For the text-containing cell, return its midpoint in (X, Y) coordinate format. 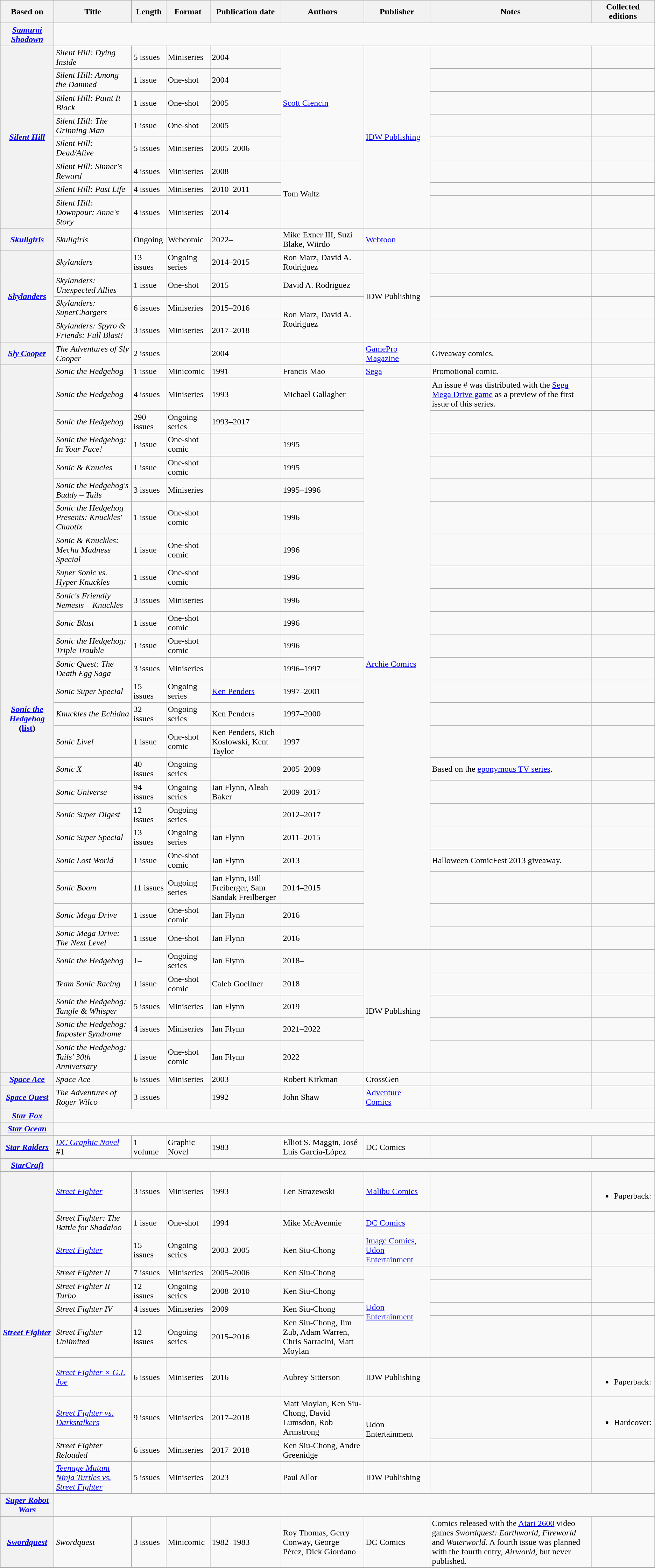
1994 (246, 1223)
2003 (246, 1080)
Sonic the Hedgehog: Tangle & Whisper (93, 1006)
Ian Flynn, Aleah Baker (246, 792)
2005–2009 (323, 769)
The Adventures of Roger Wilco (93, 1097)
Sonic Super Digest (93, 814)
Mike Exner III, Suzi Blake, Wiirdo (323, 240)
Based on (27, 12)
Adventure Comics (397, 1097)
7 issues (149, 1273)
Silent Hill: The Grinning Man (93, 125)
Sonic Live! (93, 742)
Sonic Universe (93, 792)
StarCraft (27, 1165)
2011–2015 (323, 838)
1992 (246, 1097)
Webcomic (188, 240)
Sonic the Hedgehog: In Your Face! (93, 445)
2 issues (149, 354)
Sonic Lost World (93, 860)
2010–2011 (246, 189)
Sonic Boom (93, 888)
2009 (246, 1309)
1991 (246, 372)
Silent Hill: Downpour: Anne's Story (93, 212)
Graphic Novel (188, 1147)
Aubrey Sitterson (323, 1377)
Street Fighter: The Battle for Shadaloo (93, 1223)
2019 (323, 1006)
2008–2010 (246, 1291)
Title (93, 12)
Length (149, 12)
Street Fighter Reloaded (93, 1450)
Sonic X (93, 769)
Ian Flynn, Bill Freiberger, Sam Sandak Freilberger (246, 888)
Silent Hill (27, 137)
Ken Siu-Chong, Jim Zub, Adam Warren, Chris Sarracini, Matt Moylan (323, 1336)
Publication date (246, 12)
Archie Comics (397, 664)
Sonic the Hedgehog: Triple Trouble (93, 646)
1983 (246, 1147)
2014 (246, 212)
Street Fighter vs. Darkstalkers (93, 1417)
Format (188, 12)
The Adventures of Sly Cooper (93, 354)
2003–2005 (246, 1250)
Super Robot Wars (27, 1505)
Hardcover: (623, 1417)
John Shaw (323, 1097)
Robert Kirkman (323, 1080)
Halloween ComicFest 2013 giveaway. (510, 860)
Notes (510, 12)
Paul Allor (323, 1478)
DC Graphic Novel #1 (93, 1147)
40 issues (149, 769)
1997–2000 (323, 714)
2022– (246, 240)
Knuckles the Echidna (93, 714)
Skylanders: Unexpected Allies (93, 285)
Silent Hill: Sinner's Reward (93, 171)
GamePro Magazine (397, 354)
Street Fighter Unlimited (93, 1336)
32 issues (149, 714)
2009–2017 (323, 792)
Samurai Shodown (27, 34)
1996–1997 (323, 668)
2015 (246, 285)
Len Strazewski (323, 1191)
Team Sonic Racing (93, 983)
Star Fox (27, 1116)
Silent Hill: Dead/Alive (93, 148)
Malibu Comics (397, 1191)
Silent Hill: Among the Damned (93, 80)
Skylanders: SuperChargers (93, 308)
2013 (323, 860)
CrossGen (397, 1080)
Scott Ciencin (323, 103)
Star Raiders (27, 1147)
Ken Penders, Rich Koslowski, Kent Taylor (246, 742)
Sonic the Hedgehog (list) (27, 719)
Skylanders: Spyro & Friends: Full Blast! (93, 331)
Sega (397, 372)
Silent Hill: Past Life (93, 189)
2018– (323, 961)
Publisher (397, 12)
Ongoing (149, 240)
David A. Rodriguez (323, 285)
Michael Gallagher (323, 394)
290 issues (149, 422)
9 issues (149, 1417)
2023 (246, 1478)
1982–1983 (246, 1542)
1993–2017 (246, 422)
Sonic's Friendly Nemesis – Knuckles (93, 600)
Street Fighter IV (93, 1309)
1997 (323, 742)
Collected editions (623, 12)
2012–2017 (323, 814)
2021–2022 (323, 1029)
Sonic & Knuckles: Mecha Madness Special (93, 550)
1– (149, 961)
Francis Mao (323, 372)
Sonic the Hedgehog Presents: Knuckles' Chaotix (93, 518)
Street Fighter II Turbo (93, 1291)
Sonic the Hedgehog's Buddy – Tails (93, 490)
Mike McAvennie (323, 1223)
Roy Thomas, Gerry Conway, George Pérez, Dick Giordano (323, 1542)
Star Ocean (27, 1129)
Sonic & Knucles (93, 467)
An issue # was distributed with the Sega Mega Drive game as a preview of the first issue of this series. (510, 394)
Caleb Goellner (246, 983)
2008 (246, 171)
94 issues (149, 792)
Silent Hill: Dying Inside (93, 57)
Sonic Blast (93, 623)
1 volume (149, 1147)
Matt Moylan, Ken Siu-Chong, David Lumsdon, Rob Armstrong (323, 1417)
Authors (323, 12)
Sonic Mega Drive (93, 915)
2018 (323, 983)
Elliot S. Maggin, José Luis García-López (323, 1147)
Sonic the Hedgehog: Tails' 30th Anniversary (93, 1057)
Tom Waltz (323, 194)
Sonic Quest: The Death Egg Saga (93, 668)
Silent Hill: Paint It Black (93, 103)
Street Fighter × G.I. Joe (93, 1377)
Webtoon (397, 240)
1995–1996 (323, 490)
11 issues (149, 888)
Super Sonic vs. Hyper Knuckles (93, 577)
Sonic Mega Drive: The Next Level (93, 938)
Teenage Mutant Ninja Turtles vs. Street Fighter (93, 1478)
Sonic the Hedgehog: Imposter Syndrome (93, 1029)
Image Comics, Udon Entertainment (397, 1250)
Giveaway comics. (510, 354)
Promotional comic. (510, 372)
Ken Siu-Chong, Andre Greenidge (323, 1450)
Street Fighter II (93, 1273)
Space Quest (27, 1097)
Based on the eponymous TV series. (510, 769)
1997–2001 (323, 691)
Sly Cooper (27, 354)
2022 (323, 1057)
